Find where the given text appears and provide that cell's center as [x, y] coordinate. 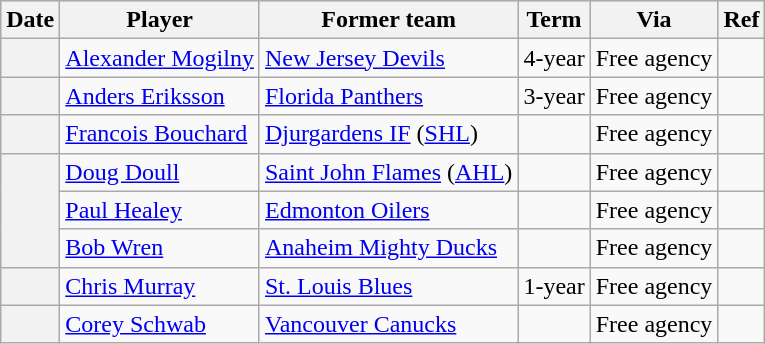
Paul Healey [160, 210]
St. Louis Blues [388, 286]
New Jersey Devils [388, 58]
Date [30, 20]
1-year [554, 286]
Doug Doull [160, 172]
Via [654, 20]
Alexander Mogilny [160, 58]
Saint John Flames (AHL) [388, 172]
4-year [554, 58]
Chris Murray [160, 286]
Ref [742, 20]
Edmonton Oilers [388, 210]
Term [554, 20]
Djurgardens IF (SHL) [388, 134]
Vancouver Canucks [388, 324]
Former team [388, 20]
Anders Eriksson [160, 96]
Florida Panthers [388, 96]
3-year [554, 96]
Bob Wren [160, 248]
Francois Bouchard [160, 134]
Anaheim Mighty Ducks [388, 248]
Player [160, 20]
Corey Schwab [160, 324]
